Detect which cell encompasses the target text, then output its [X, Y] center coordinate. 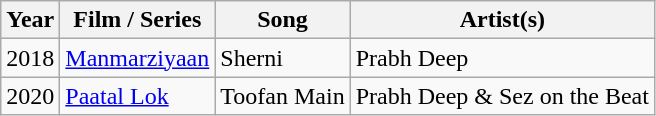
Toofan Main [282, 96]
Artist(s) [502, 20]
Film / Series [138, 20]
Paatal Lok [138, 96]
Song [282, 20]
Year [30, 20]
Prabh Deep & Sez on the Beat [502, 96]
Sherni [282, 58]
2020 [30, 96]
Manmarziyaan [138, 58]
2018 [30, 58]
Prabh Deep [502, 58]
